From the cell containing the given text, extract its center point as [x, y] coordinate. 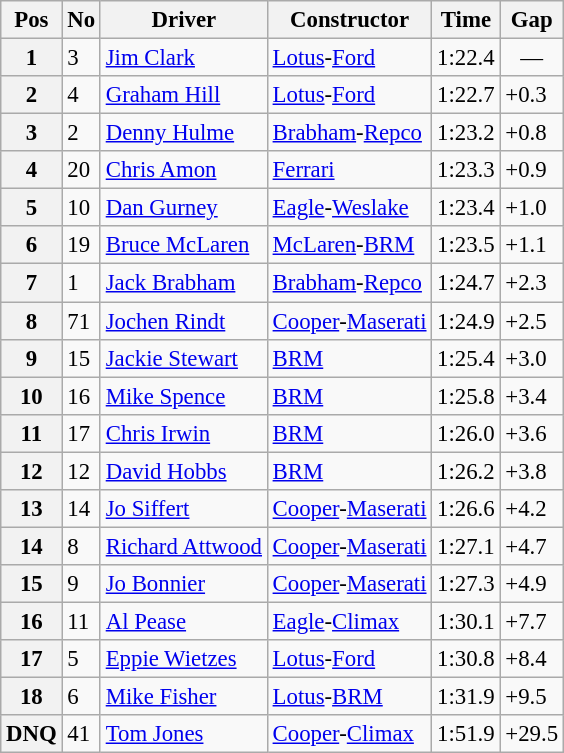
Eppie Wietzes [184, 659]
No [81, 20]
+2.3 [532, 283]
Driver [184, 20]
1:23.5 [466, 245]
41 [81, 734]
Tom Jones [184, 734]
1:23.3 [466, 170]
Jim Clark [184, 58]
Jackie Stewart [184, 358]
Richard Attwood [184, 546]
1:22.4 [466, 58]
1:23.4 [466, 208]
1:27.3 [466, 584]
+0.3 [532, 95]
DNQ [32, 734]
1:25.4 [466, 358]
71 [81, 321]
1:51.9 [466, 734]
19 [81, 245]
Eagle-Weslake [350, 208]
Graham Hill [184, 95]
+8.4 [532, 659]
+1.0 [532, 208]
Jo Siffert [184, 509]
Time [466, 20]
+3.4 [532, 396]
Gap [532, 20]
+0.8 [532, 133]
Chris Irwin [184, 433]
+3.0 [532, 358]
Chris Amon [184, 170]
Mike Spence [184, 396]
+7.7 [532, 621]
1:30.1 [466, 621]
Cooper-Climax [350, 734]
13 [32, 509]
+3.8 [532, 471]
+0.9 [532, 170]
Jack Brabham [184, 283]
1:26.2 [466, 471]
20 [81, 170]
Bruce McLaren [184, 245]
1:26.0 [466, 433]
Denny Hulme [184, 133]
Jo Bonnier [184, 584]
1:24.7 [466, 283]
1:24.9 [466, 321]
Mike Fisher [184, 697]
1:30.8 [466, 659]
+2.5 [532, 321]
+9.5 [532, 697]
Al Pease [184, 621]
1:31.9 [466, 697]
+4.2 [532, 509]
1:27.1 [466, 546]
— [532, 58]
18 [32, 697]
David Hobbs [184, 471]
+4.9 [532, 584]
Ferrari [350, 170]
1:23.2 [466, 133]
Dan Gurney [184, 208]
1:25.8 [466, 396]
Pos [32, 20]
+1.1 [532, 245]
McLaren-BRM [350, 245]
1:26.6 [466, 509]
Constructor [350, 20]
+4.7 [532, 546]
7 [32, 283]
Eagle-Climax [350, 621]
1:22.7 [466, 95]
Lotus-BRM [350, 697]
+29.5 [532, 734]
Jochen Rindt [184, 321]
+3.6 [532, 433]
